Provide the [X, Y] coordinate of the cell's center where the given text is located.  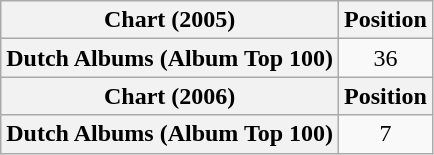
Chart (2006) [170, 96]
Chart (2005) [170, 20]
36 [386, 58]
7 [386, 134]
